Locate the cell with the specified text and output its [x, y] center coordinate. 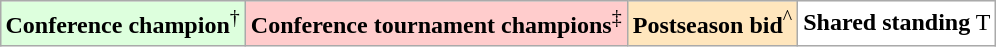
Postseason bid^ [712, 24]
Shared standing T [897, 24]
Conference champion† [122, 24]
Conference tournament champions‡ [436, 24]
